Find where the given text appears and provide that cell's center as [X, Y] coordinate. 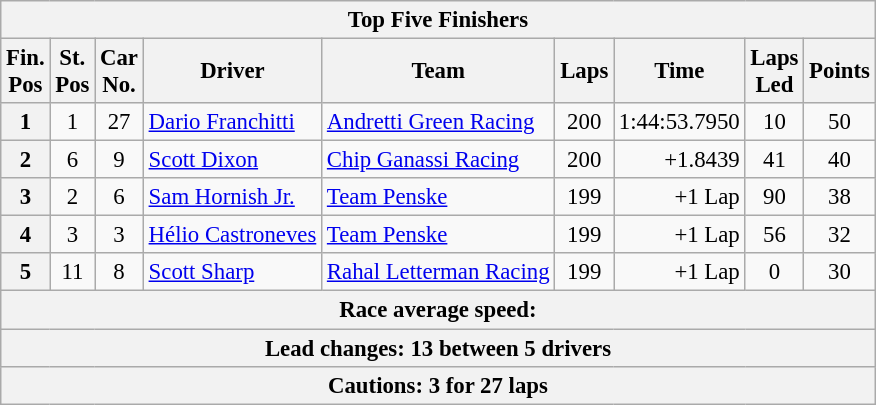
Time [680, 72]
4 [26, 235]
Points [840, 72]
8 [120, 273]
Team [438, 72]
5 [26, 273]
38 [840, 197]
Dario Franchitti [232, 122]
Laps [584, 72]
Lead changes: 13 between 5 drivers [438, 348]
90 [774, 197]
30 [840, 273]
Hélio Castroneves [232, 235]
27 [120, 122]
Top Five Finishers [438, 20]
40 [840, 160]
+1.8439 [680, 160]
St.Pos [72, 72]
Race average speed: [438, 310]
10 [774, 122]
9 [120, 160]
32 [840, 235]
LapsLed [774, 72]
CarNo. [120, 72]
Driver [232, 72]
Sam Hornish Jr. [232, 197]
41 [774, 160]
Andretti Green Racing [438, 122]
Fin.Pos [26, 72]
Scott Dixon [232, 160]
56 [774, 235]
0 [774, 273]
Scott Sharp [232, 273]
50 [840, 122]
Rahal Letterman Racing [438, 273]
Chip Ganassi Racing [438, 160]
1:44:53.7950 [680, 122]
11 [72, 273]
Cautions: 3 for 27 laps [438, 385]
